Search for the cell housing the specified text and yield its [X, Y] center coordinate. 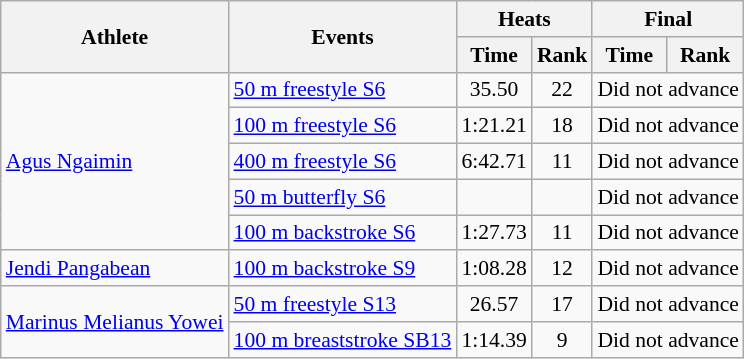
Jendi Pangabean [115, 269]
Marinus Melianus Yowei [115, 322]
50 m freestyle S6 [343, 90]
Heats [524, 19]
Athlete [115, 36]
1:08.28 [494, 269]
100 m backstroke S6 [343, 233]
1:27.73 [494, 233]
100 m breaststroke SB13 [343, 340]
22 [562, 90]
12 [562, 269]
Events [343, 36]
17 [562, 304]
100 m backstroke S9 [343, 269]
1:21.21 [494, 126]
100 m freestyle S6 [343, 126]
50 m butterfly S6 [343, 197]
Agus Ngaimin [115, 161]
400 m freestyle S6 [343, 162]
26.57 [494, 304]
18 [562, 126]
Final [668, 19]
50 m freestyle S13 [343, 304]
1:14.39 [494, 340]
6:42.71 [494, 162]
35.50 [494, 90]
9 [562, 340]
